Identify which cell holds the provided text, then report its (x, y) central coordinate. 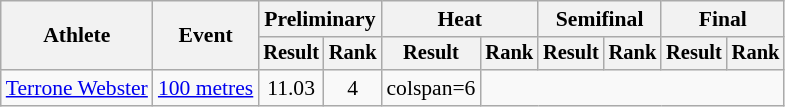
11.03 (291, 88)
Preliminary (320, 19)
100 metres (206, 88)
Final (722, 19)
4 (353, 88)
Semifinal (600, 19)
Heat (460, 19)
Terrone Webster (77, 88)
colspan=6 (430, 88)
Athlete (77, 36)
Event (206, 36)
